Pinpoint the cell where the given text exists, returning its (X, Y) midpoint coordinate. 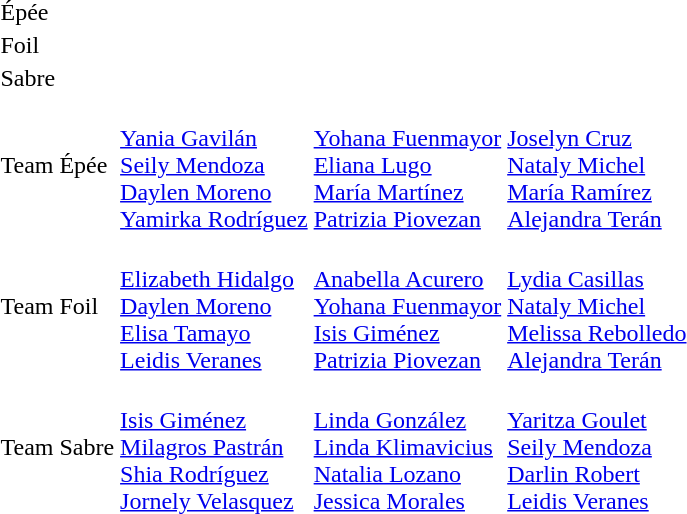
Anabella AcureroYohana FuenmayorIsis GiménezPatrizia Piovezan (408, 306)
Yania GavilánSeily MendozaDaylen MorenoYamirka Rodríguez (214, 165)
Elizabeth HidalgoDaylen MorenoElisa TamayoLeidis Veranes (214, 306)
Yohana FuenmayorEliana LugoMaría MartínezPatrizia Piovezan (408, 165)
